From the cell containing the given text, extract its center point as (X, Y) coordinate. 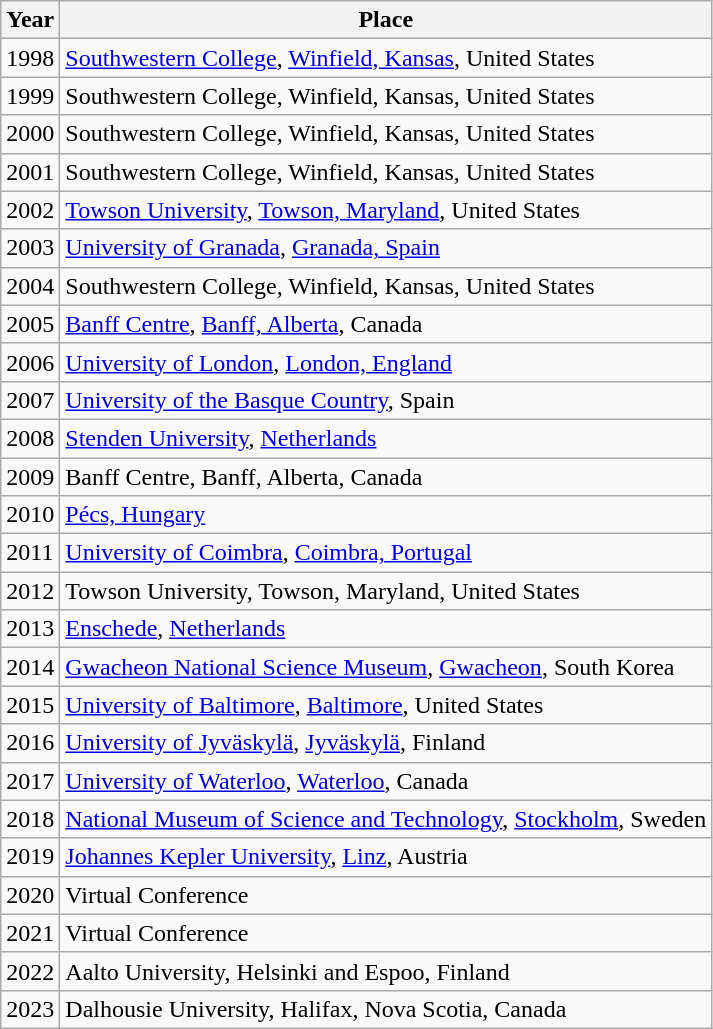
2011 (30, 553)
Johannes Kepler University, Linz, Austria (386, 857)
University of Granada, Granada, Spain (386, 248)
National Museum of Science and Technology, Stockholm, Sweden (386, 819)
2002 (30, 210)
2014 (30, 667)
Enschede, Netherlands (386, 629)
2007 (30, 400)
1998 (30, 58)
University of Baltimore, Baltimore, United States (386, 705)
Aalto University, Helsinki and Espoo, Finland (386, 971)
University of Coimbra, Coimbra, Portugal (386, 553)
2016 (30, 743)
2000 (30, 134)
2017 (30, 781)
University of London, London, England (386, 362)
2004 (30, 286)
2008 (30, 438)
2022 (30, 971)
Dalhousie University, Halifax, Nova Scotia, Canada (386, 1009)
2005 (30, 324)
2019 (30, 857)
2023 (30, 1009)
Year (30, 20)
2020 (30, 895)
Pécs, Hungary (386, 515)
2013 (30, 629)
2009 (30, 477)
2012 (30, 591)
2021 (30, 933)
2015 (30, 705)
2018 (30, 819)
2010 (30, 515)
University of the Basque Country, Spain (386, 400)
University of Waterloo, Waterloo, Canada (386, 781)
1999 (30, 96)
2003 (30, 248)
University of Jyväskylä, Jyväskylä, Finland (386, 743)
Stenden University, Netherlands (386, 438)
2006 (30, 362)
2001 (30, 172)
Place (386, 20)
Gwacheon National Science Museum, Gwacheon, South Korea (386, 667)
